Capture the cell that displays the provided text and extract its (X, Y) central coordinate. 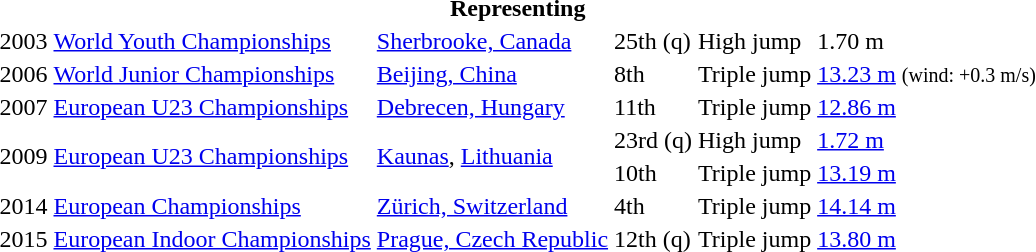
Zürich, Switzerland (492, 206)
World Youth Championships (212, 41)
Debrecen, Hungary (492, 107)
Beijing, China (492, 74)
23rd (q) (654, 140)
8th (654, 74)
25th (q) (654, 41)
4th (654, 206)
Kaunas, Lithuania (492, 156)
European Championships (212, 206)
World Junior Championships (212, 74)
10th (654, 173)
Sherbrooke, Canada (492, 41)
11th (654, 107)
